Pinpoint the cell where the given text exists, returning its (X, Y) midpoint coordinate. 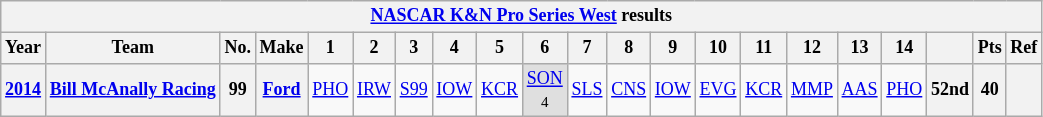
10 (718, 48)
S99 (414, 90)
2 (374, 48)
MMP (812, 90)
99 (238, 90)
12 (812, 48)
SON4 (544, 90)
Ref (1024, 48)
40 (990, 90)
SLS (587, 90)
11 (764, 48)
8 (629, 48)
13 (860, 48)
Pts (990, 48)
9 (672, 48)
3 (414, 48)
5 (500, 48)
No. (238, 48)
Ford (282, 90)
14 (904, 48)
1 (330, 48)
Team (132, 48)
IRW (374, 90)
CNS (629, 90)
6 (544, 48)
2014 (24, 90)
4 (454, 48)
Make (282, 48)
AAS (860, 90)
7 (587, 48)
52nd (950, 90)
Year (24, 48)
EVG (718, 90)
NASCAR K&N Pro Series West results (522, 16)
Bill McAnally Racing (132, 90)
